For the text-containing cell, return its midpoint in [x, y] coordinate format. 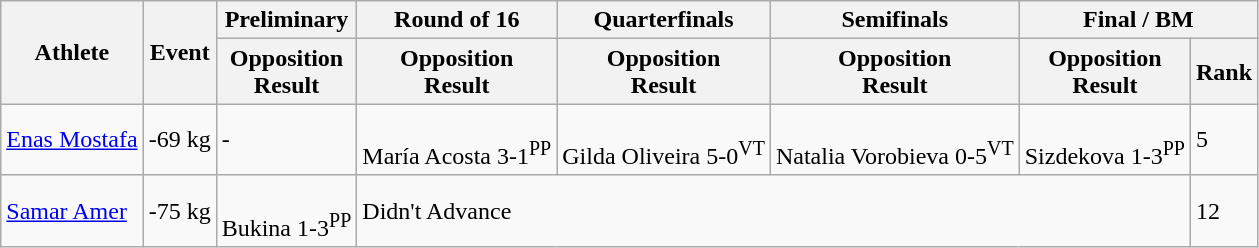
12 [1224, 211]
Event [180, 52]
- [286, 140]
Semifinals [894, 20]
Round of 16 [457, 20]
Final / BM [1138, 20]
Didn't Advance [774, 211]
5 [1224, 140]
-69 kg [180, 140]
Natalia Vorobieva 0-5VT [894, 140]
Preliminary [286, 20]
María Acosta 3-1PP [457, 140]
Athlete [72, 52]
Samar Amer [72, 211]
Rank [1224, 72]
Enas Mostafa [72, 140]
Quarterfinals [664, 20]
Sizdekova 1-3PP [1104, 140]
Gilda Oliveira 5-0VT [664, 140]
Bukina 1-3PP [286, 211]
-75 kg [180, 211]
